Scan for the cell matching the given text and deliver its (x, y) coordinate at center. 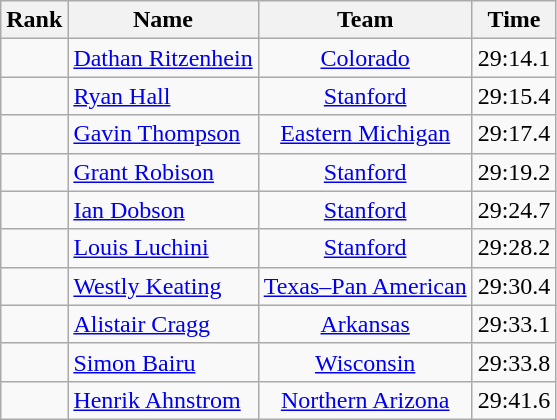
Dathan Ritzenhein (163, 58)
Arkansas (365, 324)
Alistair Cragg (163, 324)
Westly Keating (163, 286)
29:30.4 (514, 286)
Northern Arizona (365, 400)
Ian Dobson (163, 210)
29:28.2 (514, 248)
29:24.7 (514, 210)
Name (163, 20)
Wisconsin (365, 362)
Louis Luchini (163, 248)
29:19.2 (514, 172)
Henrik Ahnstrom (163, 400)
Rank (34, 20)
29:41.6 (514, 400)
29:14.1 (514, 58)
Ryan Hall (163, 96)
Time (514, 20)
Colorado (365, 58)
29:33.8 (514, 362)
Team (365, 20)
29:17.4 (514, 134)
Eastern Michigan (365, 134)
Texas–Pan American (365, 286)
29:15.4 (514, 96)
29:33.1 (514, 324)
Grant Robison (163, 172)
Gavin Thompson (163, 134)
Simon Bairu (163, 362)
